Return the [X, Y] coordinate for the center point of the cell that contains the specified text.  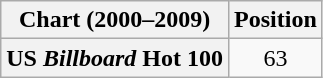
Position [276, 20]
63 [276, 58]
US Billboard Hot 100 [115, 58]
Chart (2000–2009) [115, 20]
